Locate the cell with the specified text and output its (x, y) center coordinate. 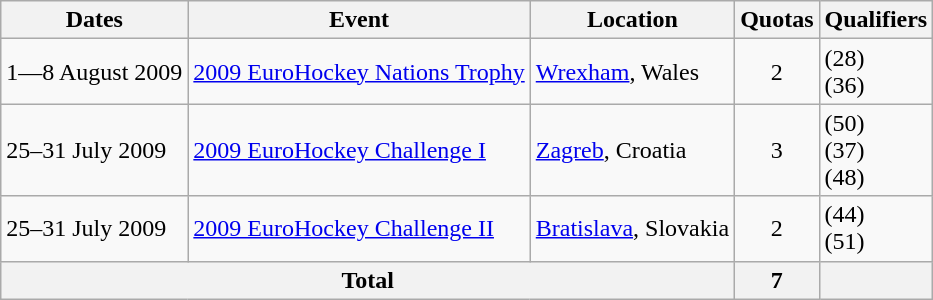
Wrexham, Wales (632, 72)
Event (359, 20)
Quotas (777, 20)
7 (777, 280)
Location (632, 20)
(50) (37) (48) (876, 150)
Qualifiers (876, 20)
(44) (51) (876, 228)
2009 EuroHockey Challenge II (359, 228)
Dates (94, 20)
Total (368, 280)
Bratislava, Slovakia (632, 228)
(28) (36) (876, 72)
2009 EuroHockey Nations Trophy (359, 72)
Zagreb, Croatia (632, 150)
3 (777, 150)
1—8 August 2009 (94, 72)
2009 EuroHockey Challenge I (359, 150)
